Return [x, y] of the center of cell containing provided text 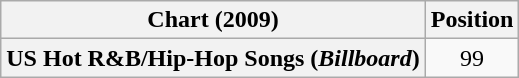
US Hot R&B/Hip-Hop Songs (Billboard) [213, 58]
Position [472, 20]
99 [472, 58]
Chart (2009) [213, 20]
